For the text-containing cell, return its midpoint in (x, y) coordinate format. 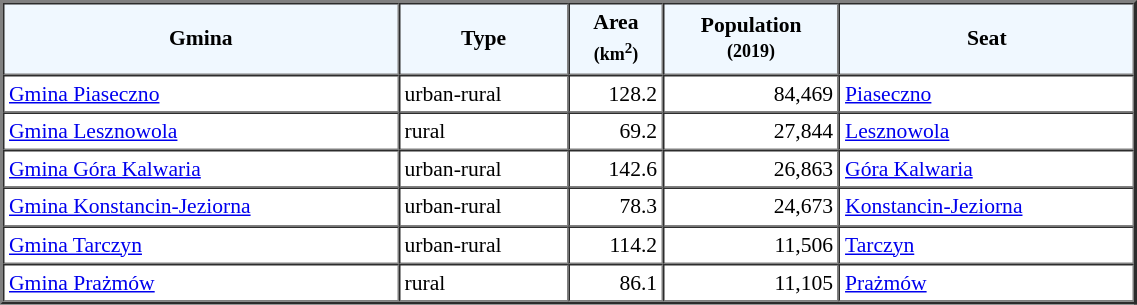
Gmina Tarczyn (201, 245)
86.1 (616, 283)
78.3 (616, 207)
Seat (987, 38)
Gmina Góra Kalwaria (201, 169)
Prażmów (987, 283)
Konstancin-Jeziorna (987, 207)
27,844 (751, 131)
Gmina (201, 38)
Tarczyn (987, 245)
128.2 (616, 93)
84,469 (751, 93)
142.6 (616, 169)
Gmina Konstancin-Jeziorna (201, 207)
Gmina Lesznowola (201, 131)
Gmina Piaseczno (201, 93)
Lesznowola (987, 131)
Gmina Prażmów (201, 283)
114.2 (616, 245)
Area(km2) (616, 38)
Type (484, 38)
Piaseczno (987, 93)
11,105 (751, 283)
Góra Kalwaria (987, 169)
26,863 (751, 169)
24,673 (751, 207)
11,506 (751, 245)
Population(2019) (751, 38)
69.2 (616, 131)
